Return (X, Y) of the center of cell containing provided text 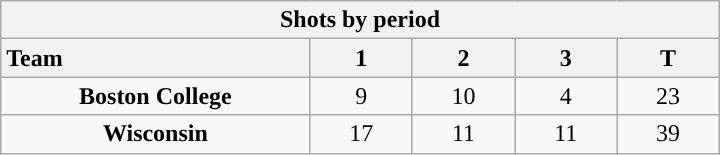
Team (156, 58)
Shots by period (360, 20)
23 (668, 96)
3 (566, 58)
4 (566, 96)
9 (361, 96)
Boston College (156, 96)
17 (361, 134)
2 (463, 58)
1 (361, 58)
10 (463, 96)
T (668, 58)
39 (668, 134)
Wisconsin (156, 134)
